Capture the cell that displays the provided text and extract its (X, Y) central coordinate. 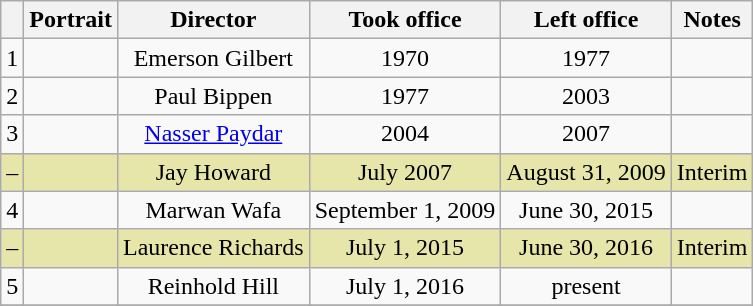
Portrait (71, 20)
August 31, 2009 (586, 172)
Jay Howard (213, 172)
4 (12, 210)
2003 (586, 96)
Notes (712, 20)
Paul Bippen (213, 96)
June 30, 2015 (586, 210)
2007 (586, 134)
June 30, 2016 (586, 248)
5 (12, 286)
present (586, 286)
Director (213, 20)
Nasser Paydar (213, 134)
3 (12, 134)
Emerson Gilbert (213, 58)
1 (12, 58)
September 1, 2009 (405, 210)
Reinhold Hill (213, 286)
July 1, 2015 (405, 248)
Left office (586, 20)
Laurence Richards (213, 248)
2 (12, 96)
Marwan Wafa (213, 210)
1970 (405, 58)
July 2007 (405, 172)
2004 (405, 134)
July 1, 2016 (405, 286)
Took office (405, 20)
